Return [x, y] of the center of cell containing provided text 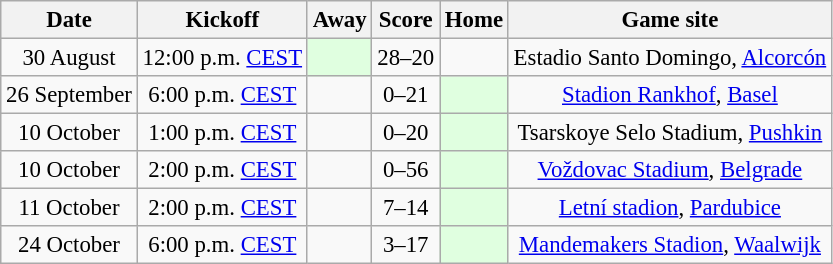
28–20 [406, 58]
Date [69, 20]
Estadio Santo Domingo, Alcorcón [670, 58]
Tsarskoye Selo Stadium, Pushkin [670, 133]
11 October [69, 208]
24 October [69, 245]
7–14 [406, 208]
Game site [670, 20]
Letní stadion, Pardubice [670, 208]
Score [406, 20]
0–20 [406, 133]
Kickoff [222, 20]
Stadion Rankhof, Basel [670, 95]
3–17 [406, 245]
1:00 p.m. CEST [222, 133]
Voždovac Stadium, Belgrade [670, 170]
30 August [69, 58]
12:00 p.m. CEST [222, 58]
Mandemakers Stadion, Waalwijk [670, 245]
26 September [69, 95]
Away [340, 20]
0–56 [406, 170]
0–21 [406, 95]
Home [474, 20]
